For the text-containing cell, return its midpoint in (x, y) coordinate format. 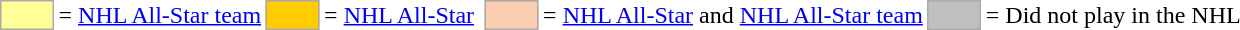
= NHL All-Star (400, 15)
= NHL All-Star and NHL All-Star team (734, 15)
= NHL All-Star team (160, 15)
